Locate the cell with the specified text and output its (x, y) center coordinate. 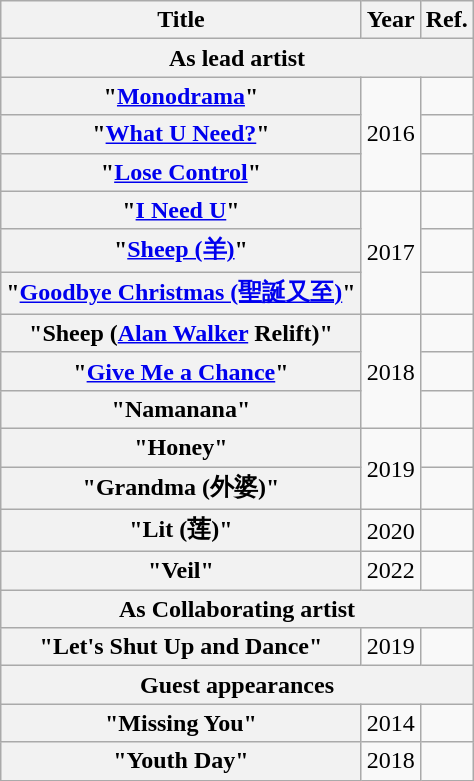
"Give Me a Chance" (181, 371)
"Veil" (181, 571)
Title (181, 20)
"Sheep (羊)" (181, 250)
"Goodbye Christmas (聖誕又至)" (181, 294)
2020 (390, 530)
"Let's Shut Up and Dance" (181, 647)
"Sheep (Alan Walker Relift)" (181, 333)
Guest appearances (237, 685)
"What U Need?" (181, 134)
"Youth Day" (181, 761)
Year (390, 20)
"Missing You" (181, 723)
"Lose Control" (181, 172)
As Collaborating artist (237, 609)
Ref. (446, 20)
2014 (390, 723)
As lead artist (237, 58)
"Grandma (外婆)" (181, 488)
2017 (390, 252)
2016 (390, 134)
"I Need U" (181, 210)
"Lit (莲)" (181, 530)
"Namanana" (181, 409)
"Honey" (181, 447)
"Monodrama" (181, 96)
2022 (390, 571)
